For the text-containing cell, return its midpoint in (x, y) coordinate format. 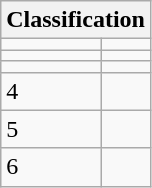
4 (52, 91)
6 (52, 167)
5 (52, 129)
Classification (76, 20)
